Return the (x, y) coordinate for the center point of the cell that contains the specified text.  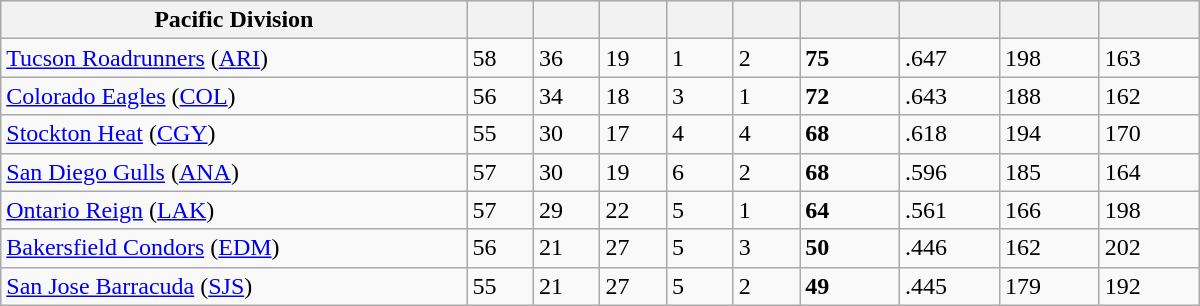
179 (1049, 286)
166 (1049, 210)
58 (500, 58)
29 (566, 210)
.643 (950, 96)
.445 (950, 286)
Colorado Eagles (COL) (234, 96)
50 (850, 248)
.561 (950, 210)
163 (1149, 58)
San Jose Barracuda (SJS) (234, 286)
34 (566, 96)
192 (1149, 286)
.446 (950, 248)
Stockton Heat (CGY) (234, 134)
17 (634, 134)
194 (1049, 134)
Ontario Reign (LAK) (234, 210)
Bakersfield Condors (EDM) (234, 248)
.596 (950, 172)
Tucson Roadrunners (ARI) (234, 58)
36 (566, 58)
49 (850, 286)
San Diego Gulls (ANA) (234, 172)
72 (850, 96)
Pacific Division (234, 20)
164 (1149, 172)
202 (1149, 248)
185 (1049, 172)
64 (850, 210)
75 (850, 58)
18 (634, 96)
6 (700, 172)
.618 (950, 134)
188 (1049, 96)
170 (1149, 134)
.647 (950, 58)
22 (634, 210)
